Extract the [x, y] coordinate from the center of the cell holding the provided text.  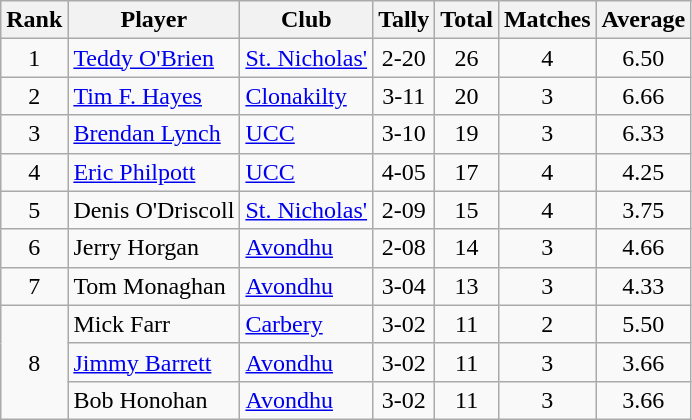
20 [467, 96]
3-11 [404, 96]
5 [34, 210]
Jimmy Barrett [154, 362]
Total [467, 20]
26 [467, 58]
8 [34, 362]
3-04 [404, 286]
7 [34, 286]
3.75 [644, 210]
Clonakilty [306, 96]
19 [467, 134]
Carbery [306, 324]
2-08 [404, 248]
Mick Farr [154, 324]
1 [34, 58]
Tim F. Hayes [154, 96]
Tally [404, 20]
4.25 [644, 172]
Player [154, 20]
14 [467, 248]
4.66 [644, 248]
Tom Monaghan [154, 286]
Rank [34, 20]
4-05 [404, 172]
Average [644, 20]
6.33 [644, 134]
6.66 [644, 96]
17 [467, 172]
2-09 [404, 210]
2-20 [404, 58]
Matches [547, 20]
Denis O'Driscoll [154, 210]
Jerry Horgan [154, 248]
4.33 [644, 286]
Club [306, 20]
Bob Honohan [154, 400]
6.50 [644, 58]
Teddy O'Brien [154, 58]
5.50 [644, 324]
6 [34, 248]
Brendan Lynch [154, 134]
13 [467, 286]
Eric Philpott [154, 172]
3-10 [404, 134]
15 [467, 210]
